Return (x, y) of the center of cell containing provided text 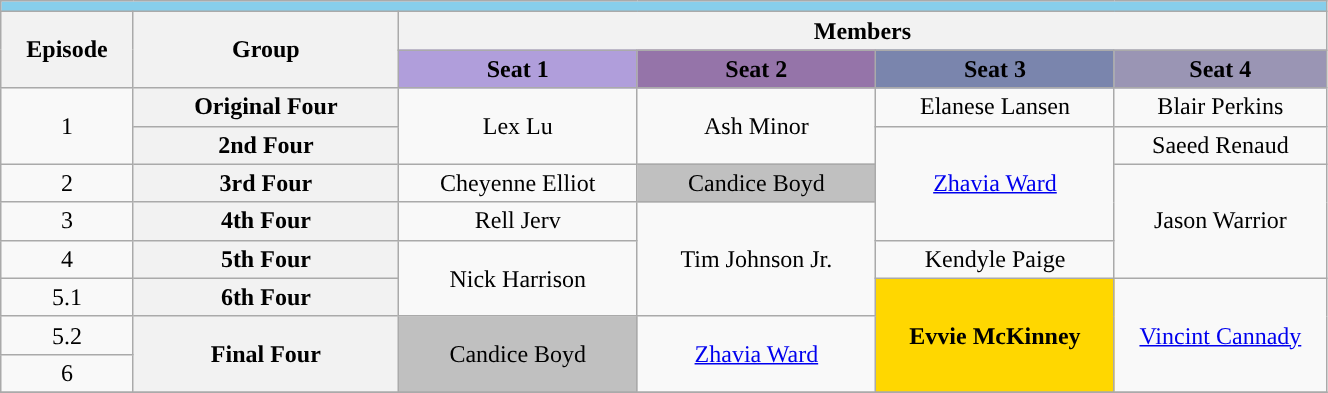
Seat 3 (996, 69)
Original Four (266, 107)
Evvie McKinney (996, 335)
Nick Harrison (518, 278)
3rd Four (266, 183)
Seat 2 (756, 69)
5.2 (68, 335)
1 (68, 126)
Saeed Renaud (1220, 145)
Kendyle Paige (996, 259)
2 (68, 183)
6 (68, 373)
Vincint Cannady (1220, 335)
5.1 (68, 297)
2nd Four (266, 145)
4 (68, 259)
Rell Jerv (518, 221)
Final Four (266, 354)
Tim Johnson Jr. (756, 259)
Ash Minor (756, 126)
Elanese Lansen (996, 107)
3 (68, 221)
4th Four (266, 221)
Lex Lu (518, 126)
Members (862, 31)
6th Four (266, 297)
Jason Warrior (1220, 221)
Episode (68, 50)
5th Four (266, 259)
Group (266, 50)
Blair Perkins (1220, 107)
Seat 1 (518, 69)
Cheyenne Elliot (518, 183)
Seat 4 (1220, 69)
